Determine the (X, Y) coordinate at the center of the cell enclosing the given text.  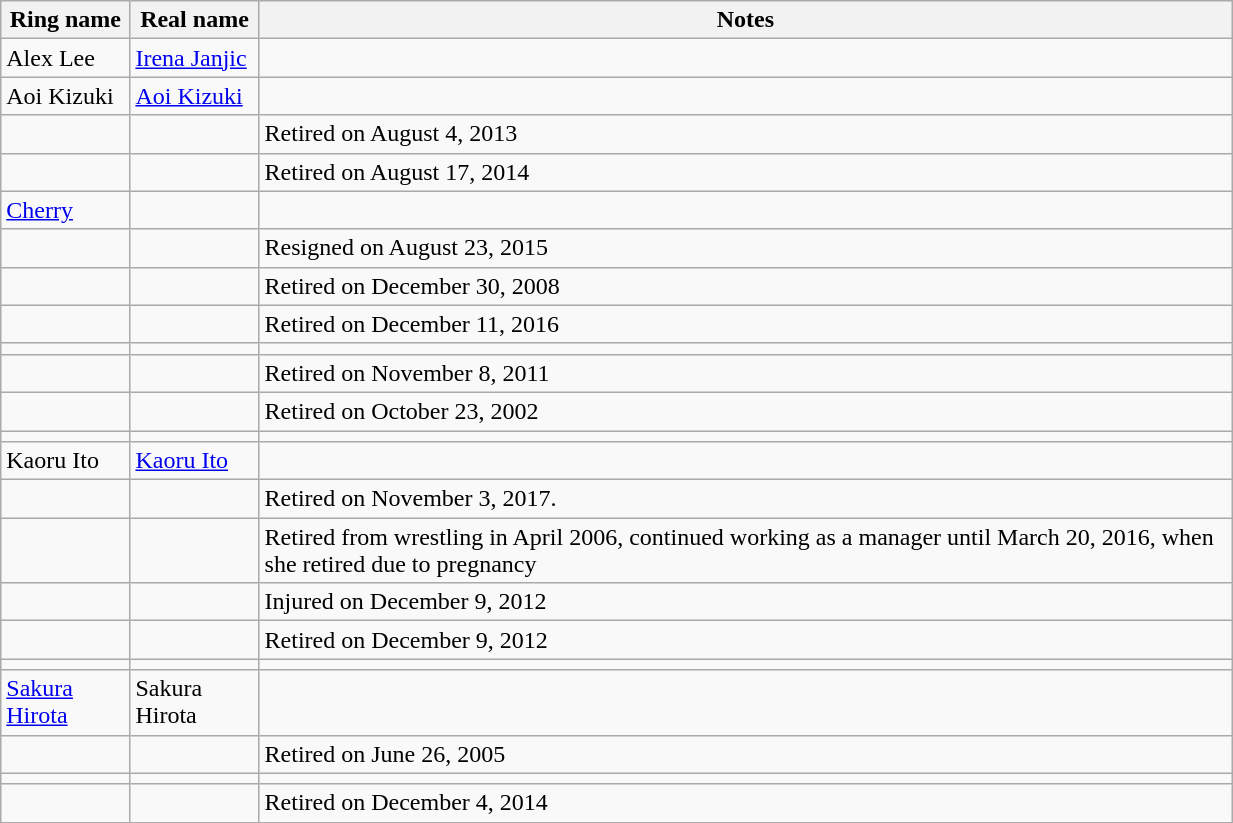
Retired from wrestling in April 2006, continued working as a manager until March 20, 2016, when she retired due to pregnancy (746, 550)
Retired on November 3, 2017. (746, 499)
Notes (746, 20)
Retired on August 4, 2013 (746, 134)
Resigned on August 23, 2015 (746, 248)
Retired on December 4, 2014 (746, 803)
Retired on December 30, 2008 (746, 286)
Injured on December 9, 2012 (746, 602)
Retired on November 8, 2011 (746, 373)
Real name (194, 20)
Irena Janjic (194, 58)
Cherry (66, 210)
Retired on June 26, 2005 (746, 754)
Ring name (66, 20)
Retired on August 17, 2014 (746, 172)
Alex Lee (66, 58)
Retired on October 23, 2002 (746, 411)
Retired on December 11, 2016 (746, 324)
Retired on December 9, 2012 (746, 640)
